From the cell containing the given text, extract its center point as [X, Y] coordinate. 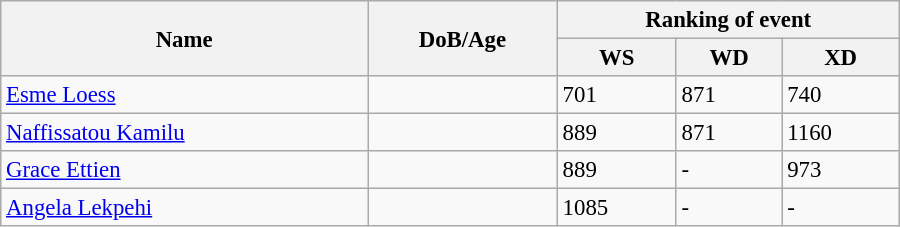
WS [616, 58]
701 [616, 95]
Grace Ettien [184, 170]
Angela Lekpehi [184, 208]
Esme Loess [184, 95]
Name [184, 38]
Ranking of event [728, 20]
WD [729, 58]
1160 [840, 133]
XD [840, 58]
Naffissatou Kamilu [184, 133]
973 [840, 170]
DoB/Age [463, 38]
740 [840, 95]
1085 [616, 208]
